From the cell containing the given text, extract its center point as [X, Y] coordinate. 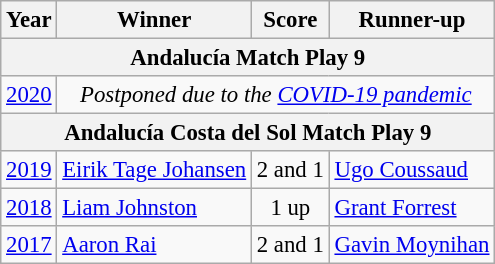
Eirik Tage Johansen [154, 170]
2020 [29, 95]
2018 [29, 208]
Andalucía Costa del Sol Match Play 9 [248, 133]
Liam Johnston [154, 208]
Andalucía Match Play 9 [248, 58]
Year [29, 20]
Grant Forrest [412, 208]
Gavin Moynihan [412, 245]
2019 [29, 170]
Runner-up [412, 20]
2017 [29, 245]
1 up [290, 208]
Score [290, 20]
Aaron Rai [154, 245]
Postponed due to the COVID-19 pandemic [276, 95]
Ugo Coussaud [412, 170]
Winner [154, 20]
